Identify which cell holds the provided text, then report its (X, Y) central coordinate. 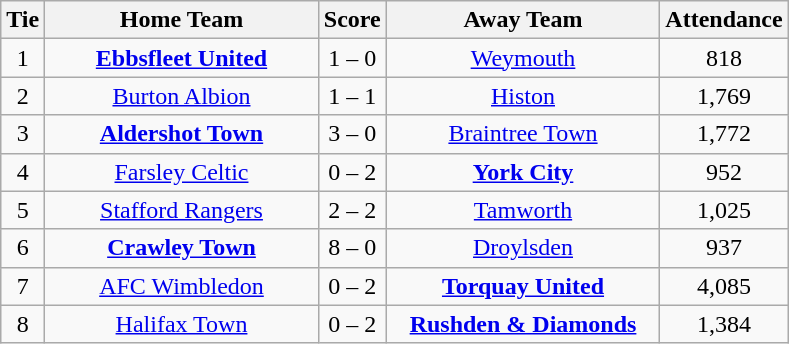
2 (23, 96)
Stafford Rangers (182, 210)
1 – 0 (352, 58)
6 (23, 248)
1,025 (724, 210)
8 (23, 324)
York City (523, 172)
Away Team (523, 20)
Attendance (724, 20)
8 – 0 (352, 248)
1,772 (724, 134)
2 – 2 (352, 210)
7 (23, 286)
5 (23, 210)
Tamworth (523, 210)
937 (724, 248)
Halifax Town (182, 324)
Farsley Celtic (182, 172)
Aldershot Town (182, 134)
Tie (23, 20)
4,085 (724, 286)
Braintree Town (523, 134)
Burton Albion (182, 96)
Home Team (182, 20)
Torquay United (523, 286)
Crawley Town (182, 248)
1 – 1 (352, 96)
Ebbsfleet United (182, 58)
Score (352, 20)
Rushden & Diamonds (523, 324)
952 (724, 172)
AFC Wimbledon (182, 286)
1,769 (724, 96)
Weymouth (523, 58)
3 (23, 134)
818 (724, 58)
1,384 (724, 324)
1 (23, 58)
Droylsden (523, 248)
4 (23, 172)
Histon (523, 96)
3 – 0 (352, 134)
